Find where the given text appears and provide that cell's center as [x, y] coordinate. 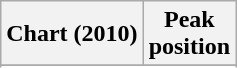
Peakposition [189, 34]
Chart (2010) [72, 34]
